Pinpoint the cell where the given text exists, returning its (x, y) midpoint coordinate. 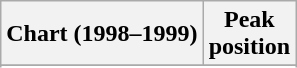
Peakposition (249, 34)
Chart (1998–1999) (102, 34)
